Determine the (X, Y) coordinate at the center of the cell enclosing the given text.  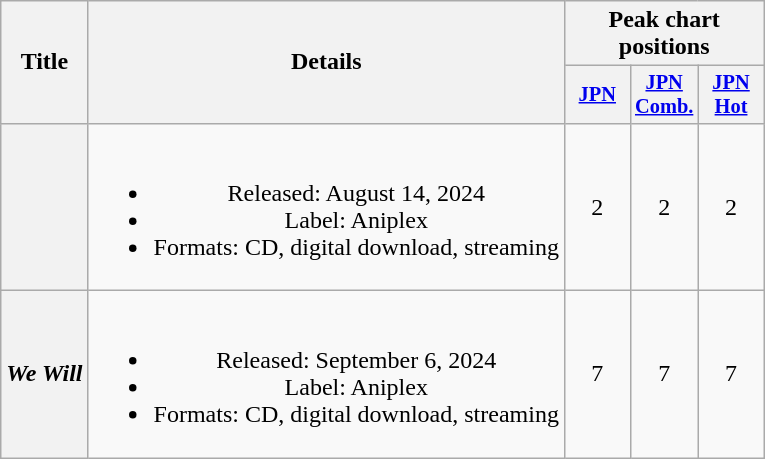
JPNHot (731, 95)
We Will (44, 374)
JPN (597, 95)
Peak chart positions (664, 34)
Title (44, 62)
JPNComb. (664, 95)
Released: September 6, 2024Label: AniplexFormats: CD, digital download, streaming (326, 374)
Released: August 14, 2024Label: AniplexFormats: CD, digital download, streaming (326, 206)
Details (326, 62)
